Output the (x, y) coordinate of the center of the cell containing the given text.  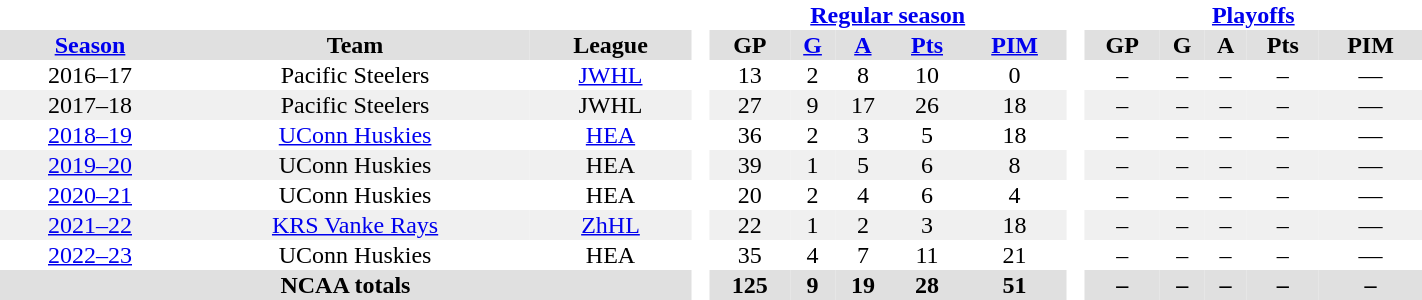
36 (750, 135)
51 (1014, 285)
2016–17 (90, 75)
2021–22 (90, 225)
KRS Vanke Rays (355, 225)
13 (750, 75)
19 (863, 285)
27 (750, 105)
10 (927, 75)
2022–23 (90, 255)
League (610, 45)
11 (927, 255)
39 (750, 165)
2017–18 (90, 105)
125 (750, 285)
Team (355, 45)
Playoffs (1254, 15)
2018–19 (90, 135)
26 (927, 105)
22 (750, 225)
2019–20 (90, 165)
21 (1014, 255)
28 (927, 285)
17 (863, 105)
2020–21 (90, 195)
Regular season (888, 15)
0 (1014, 75)
Season (90, 45)
20 (750, 195)
ZhHL (610, 225)
7 (863, 255)
NCAA totals (346, 285)
35 (750, 255)
